Identify which cell holds the provided text, then report its [x, y] central coordinate. 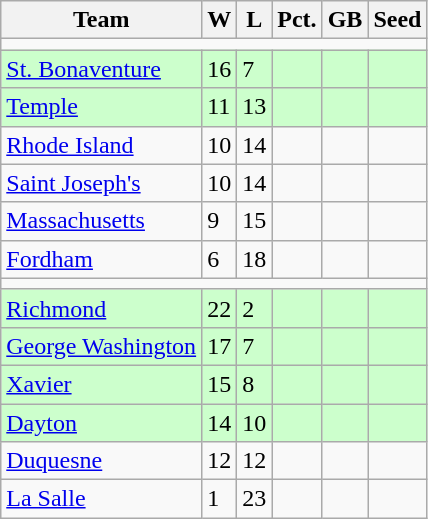
22 [220, 308]
2 [254, 308]
W [220, 20]
Saint Joseph's [102, 183]
Massachusetts [102, 221]
18 [254, 259]
George Washington [102, 346]
13 [254, 107]
Duquesne [102, 461]
Pct. [297, 20]
1 [220, 499]
16 [220, 69]
11 [220, 107]
Team [102, 20]
Temple [102, 107]
8 [254, 384]
GB [345, 20]
23 [254, 499]
Xavier [102, 384]
Rhode Island [102, 145]
L [254, 20]
La Salle [102, 499]
9 [220, 221]
St. Bonaventure [102, 69]
Fordham [102, 259]
Seed [398, 20]
Richmond [102, 308]
17 [220, 346]
6 [220, 259]
Dayton [102, 423]
